Locate the cell with the specified text and output its [X, Y] center coordinate. 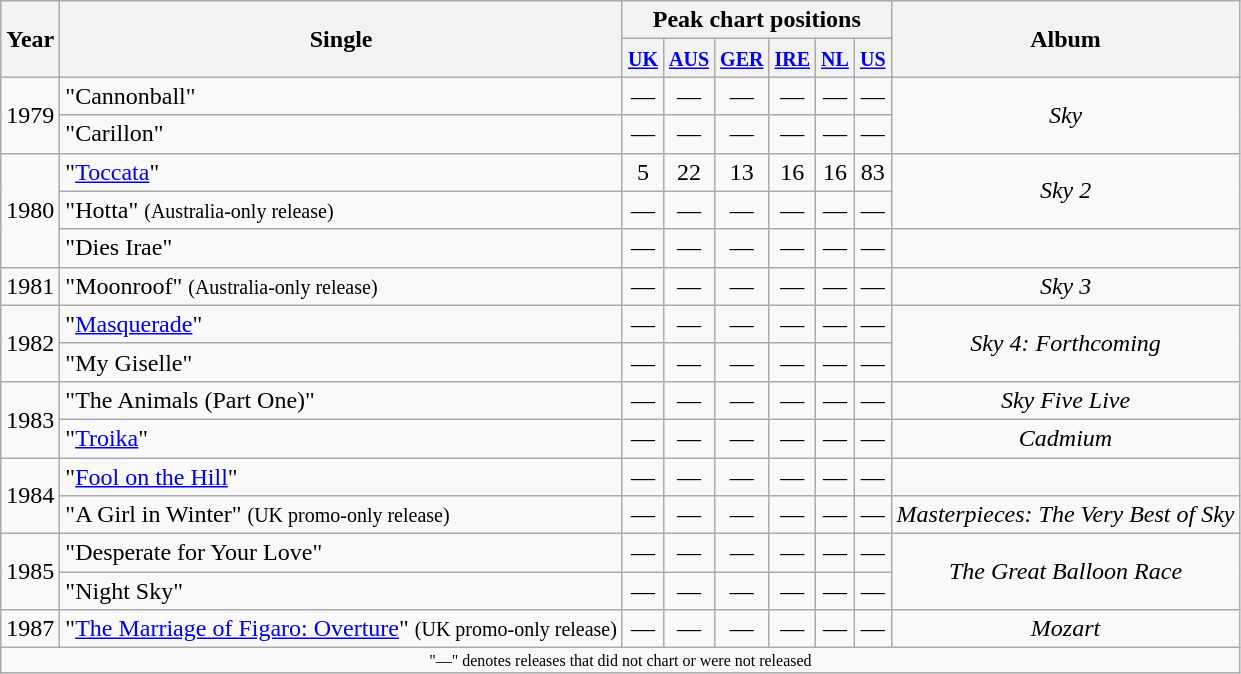
Year [30, 39]
1987 [30, 629]
Sky 4: Forthcoming [1066, 343]
"Carillon" [342, 134]
"My Giselle" [342, 362]
The Great Balloon Race [1066, 572]
"Cannonball" [342, 96]
IRE [792, 58]
1980 [30, 210]
Peak chart positions [756, 20]
"Moonroof" (Australia-only release) [342, 286]
Sky [1066, 115]
"Masquerade" [342, 324]
1984 [30, 496]
"The Marriage of Figaro: Overture" (UK promo-only release) [342, 629]
Sky Five Live [1066, 400]
"A Girl in Winter" (UK promo-only release) [342, 515]
22 [688, 172]
"—" denotes releases that did not chart or were not released [620, 660]
NL [836, 58]
Masterpieces: The Very Best of Sky [1066, 515]
"Night Sky" [342, 591]
"Toccata" [342, 172]
"Fool on the Hill" [342, 477]
"Hotta" (Australia-only release) [342, 210]
AUS [688, 58]
1982 [30, 343]
Album [1066, 39]
UK [642, 58]
GER [742, 58]
1981 [30, 286]
"Dies Irae" [342, 248]
Sky 3 [1066, 286]
1983 [30, 419]
5 [642, 172]
US [872, 58]
"The Animals (Part One)" [342, 400]
1979 [30, 115]
Sky 2 [1066, 191]
83 [872, 172]
Cadmium [1066, 438]
1985 [30, 572]
Single [342, 39]
"Desperate for Your Love" [342, 553]
Mozart [1066, 629]
13 [742, 172]
"Troika" [342, 438]
